Identify which cell holds the provided text, then report its [X, Y] central coordinate. 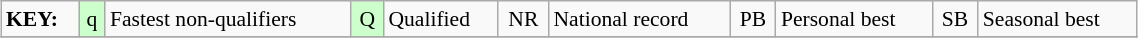
National record [639, 19]
q [92, 19]
Q [367, 19]
Personal best [854, 19]
SB [955, 19]
PB [753, 19]
KEY: [40, 19]
Seasonal best [1058, 19]
Qualified [440, 19]
Fastest non-qualifiers [228, 19]
NR [523, 19]
